Search for the cell housing the specified text and yield its [x, y] center coordinate. 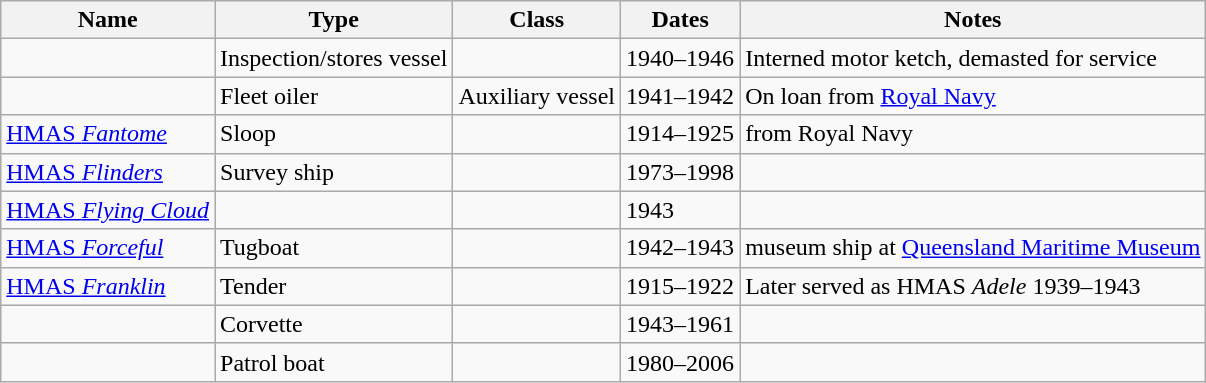
from Royal Navy [973, 134]
Survey ship [333, 172]
HMAS Fantome [108, 134]
1940–1946 [680, 58]
1943 [680, 210]
1980–2006 [680, 362]
Dates [680, 20]
Type [333, 20]
Patrol boat [333, 362]
1942–1943 [680, 248]
1914–1925 [680, 134]
HMAS Franklin [108, 286]
HMAS Flinders [108, 172]
Name [108, 20]
HMAS Flying Cloud [108, 210]
On loan from Royal Navy [973, 96]
Interned motor ketch, demasted for service [973, 58]
Fleet oiler [333, 96]
1915–1922 [680, 286]
Notes [973, 20]
1973–1998 [680, 172]
Auxiliary vessel [537, 96]
Tender [333, 286]
Sloop [333, 134]
Inspection/stores vessel [333, 58]
Class [537, 20]
Corvette [333, 324]
Later served as HMAS Adele 1939–1943 [973, 286]
1941–1942 [680, 96]
HMAS Forceful [108, 248]
museum ship at Queensland Maritime Museum [973, 248]
1943–1961 [680, 324]
Tugboat [333, 248]
